Determine the (x, y) coordinate at the center of the cell enclosing the given text.  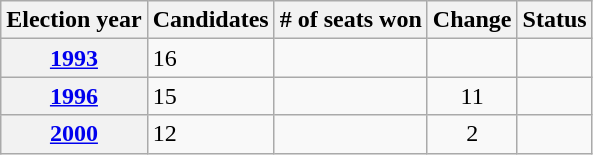
2000 (74, 134)
# of seats won (350, 20)
2 (472, 134)
Election year (74, 20)
Change (472, 20)
Status (554, 20)
1996 (74, 96)
16 (210, 58)
15 (210, 96)
11 (472, 96)
Candidates (210, 20)
12 (210, 134)
1993 (74, 58)
